For the text-containing cell, return its midpoint in (X, Y) coordinate format. 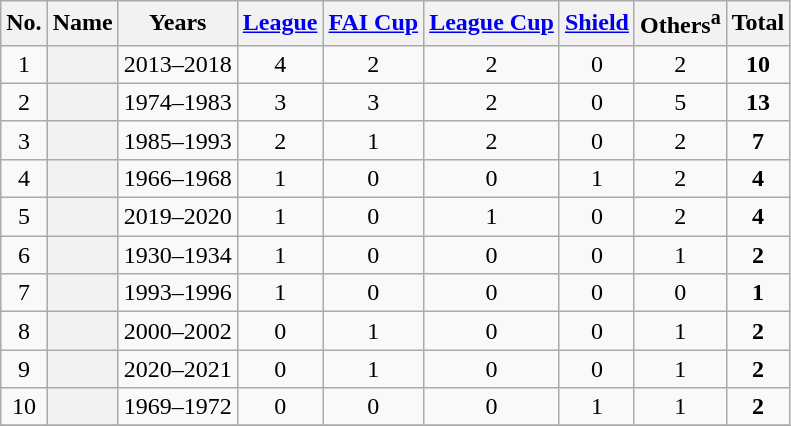
Total (758, 24)
Years (178, 24)
League Cup (492, 24)
1974–1983 (178, 102)
No. (24, 24)
13 (758, 102)
Othersa (680, 24)
League (280, 24)
2000–2002 (178, 331)
9 (24, 369)
1930–1934 (178, 255)
FAI Cup (374, 24)
2019–2020 (178, 217)
1985–1993 (178, 140)
2013–2018 (178, 64)
1993–1996 (178, 293)
1969–1972 (178, 407)
8 (24, 331)
1966–1968 (178, 178)
6 (24, 255)
Name (82, 24)
2020–2021 (178, 369)
Shield (596, 24)
